Extract the [x, y] coordinate from the center of the cell holding the provided text.  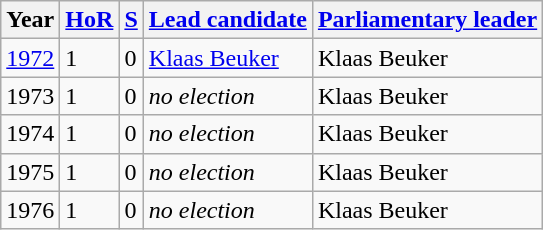
1974 [30, 134]
HoR [90, 20]
Parliamentary leader [427, 20]
Year [30, 20]
1972 [30, 58]
S [131, 20]
1975 [30, 172]
1976 [30, 210]
Lead candidate [228, 20]
1973 [30, 96]
